For the text-containing cell, return its midpoint in [X, Y] coordinate format. 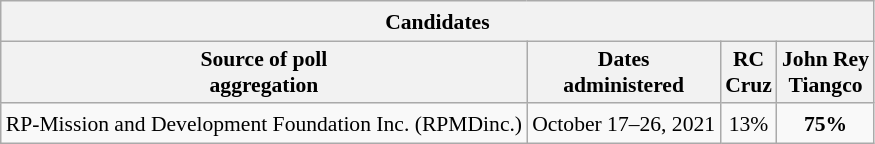
Datesadministered [624, 72]
RP-Mission and Development Foundation Inc. (RPMDinc.) [264, 123]
Candidates [438, 21]
13% [748, 123]
Source of pollaggregation [264, 72]
October 17–26, 2021 [624, 123]
John ReyTiangco [826, 72]
RCCruz [748, 72]
75% [826, 123]
